For the text-containing cell, return its midpoint in [x, y] coordinate format. 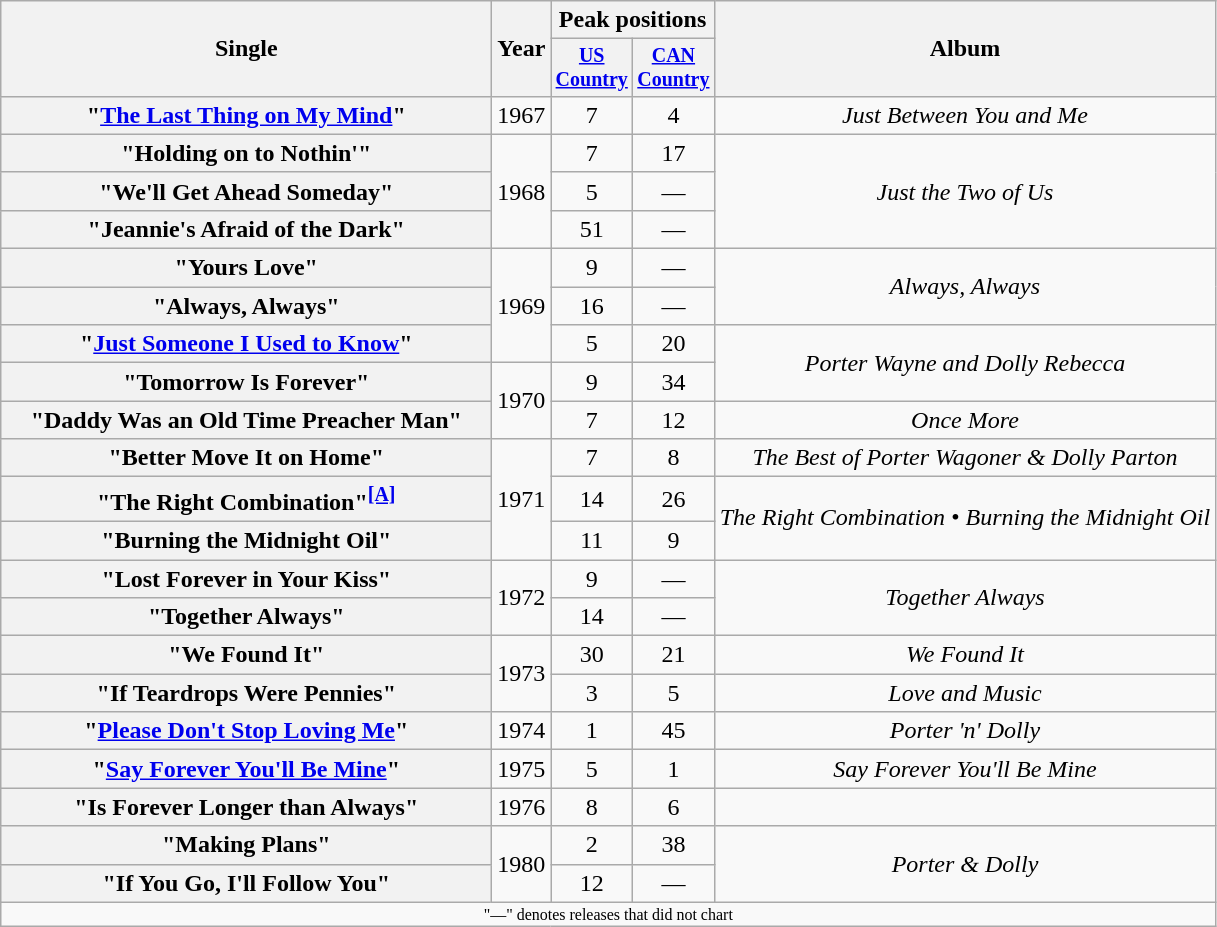
The Best of Porter Wagoner & Dolly Parton [964, 458]
"We Found It" [246, 655]
45 [674, 731]
Say Forever You'll Be Mine [964, 769]
1967 [522, 115]
2 [592, 845]
26 [674, 500]
Once More [964, 420]
"The Last Thing on My Mind" [246, 115]
34 [674, 382]
"Better Move It on Home" [246, 458]
30 [592, 655]
1974 [522, 731]
"Together Always" [246, 617]
1973 [522, 674]
"Tomorrow Is Forever" [246, 382]
The Right Combination • Burning the Midnight Oil [964, 518]
"Holding on to Nothin'" [246, 153]
1968 [522, 191]
Album [964, 49]
Porter Wayne and Dolly Rebecca [964, 363]
Love and Music [964, 693]
"Say Forever You'll Be Mine" [246, 769]
Just the Two of Us [964, 191]
Together Always [964, 598]
Porter 'n' Dolly [964, 731]
"Yours Love" [246, 268]
3 [592, 693]
"Always, Always" [246, 306]
Always, Always [964, 287]
"If You Go, I'll Follow You" [246, 883]
"Just Someone I Used to Know" [246, 344]
US Country [592, 68]
"Daddy Was an Old Time Preacher Man" [246, 420]
4 [674, 115]
"If Teardrops Were Pennies" [246, 693]
1971 [522, 500]
Peak positions [632, 20]
38 [674, 845]
17 [674, 153]
6 [674, 807]
"We'll Get Ahead Someday" [246, 191]
"Please Don't Stop Loving Me" [246, 731]
1975 [522, 769]
51 [592, 229]
"—" denotes releases that did not chart [608, 914]
1972 [522, 598]
11 [592, 540]
Porter & Dolly [964, 864]
"Making Plans" [246, 845]
Just Between You and Me [964, 115]
20 [674, 344]
CAN Country [674, 68]
1976 [522, 807]
21 [674, 655]
16 [592, 306]
"The Right Combination"[A] [246, 500]
"Jeannie's Afraid of the Dark" [246, 229]
1970 [522, 401]
Year [522, 49]
"Burning the Midnight Oil" [246, 540]
"Lost Forever in Your Kiss" [246, 579]
"Is Forever Longer than Always" [246, 807]
We Found It [964, 655]
1980 [522, 864]
Single [246, 49]
1969 [522, 306]
